From the cell containing the given text, extract its center point as (x, y) coordinate. 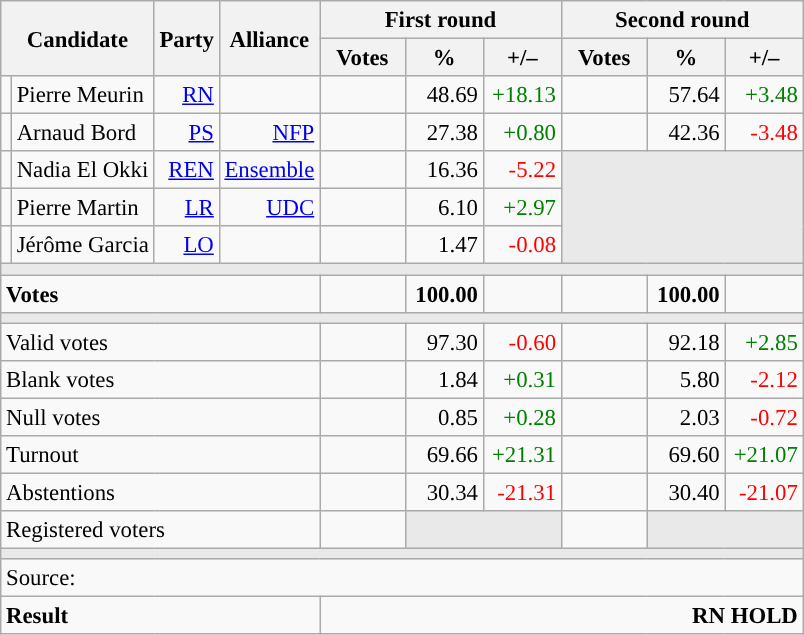
-3.48 (764, 133)
Registered voters (160, 530)
+18.13 (522, 95)
69.66 (444, 455)
-0.72 (764, 417)
-21.07 (764, 492)
0.85 (444, 417)
+2.85 (764, 342)
-2.12 (764, 379)
30.40 (686, 492)
Ensemble (269, 170)
-5.22 (522, 170)
48.69 (444, 95)
RN (186, 95)
+0.28 (522, 417)
First round (441, 20)
LO (186, 245)
1.84 (444, 379)
UDC (269, 208)
57.64 (686, 95)
1.47 (444, 245)
92.18 (686, 342)
Blank votes (160, 379)
16.36 (444, 170)
+0.31 (522, 379)
+0.80 (522, 133)
RN HOLD (562, 616)
Second round (682, 20)
Arnaud Bord (82, 133)
69.60 (686, 455)
NFP (269, 133)
LR (186, 208)
PS (186, 133)
Party (186, 38)
Abstentions (160, 492)
Pierre Martin (82, 208)
Candidate (78, 38)
2.03 (686, 417)
Alliance (269, 38)
+3.48 (764, 95)
Nadia El Okki (82, 170)
42.36 (686, 133)
27.38 (444, 133)
97.30 (444, 342)
+2.97 (522, 208)
REN (186, 170)
Valid votes (160, 342)
Jérôme Garcia (82, 245)
+21.31 (522, 455)
30.34 (444, 492)
-0.60 (522, 342)
Turnout (160, 455)
Null votes (160, 417)
+21.07 (764, 455)
5.80 (686, 379)
-0.08 (522, 245)
6.10 (444, 208)
-21.31 (522, 492)
Result (160, 616)
Pierre Meurin (82, 95)
Source: (402, 578)
